Provide the (x, y) coordinate of the cell's center where the given text is located.  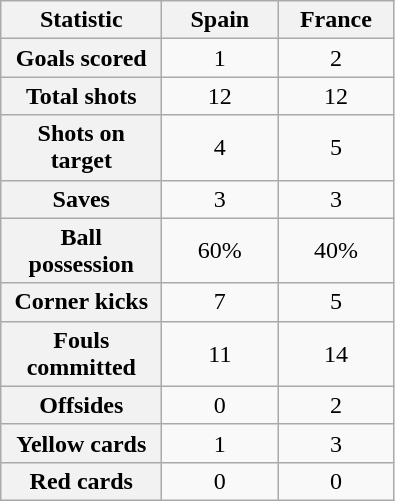
Spain (220, 20)
Fouls committed (82, 354)
60% (220, 250)
Red cards (82, 481)
Shots on target (82, 148)
Statistic (82, 20)
Corner kicks (82, 302)
Ball possession (82, 250)
Goals scored (82, 58)
Saves (82, 199)
Total shots (82, 96)
Offsides (82, 405)
7 (220, 302)
11 (220, 354)
4 (220, 148)
40% (336, 250)
14 (336, 354)
France (336, 20)
Yellow cards (82, 443)
